Pinpoint the cell where the given text exists, returning its (X, Y) midpoint coordinate. 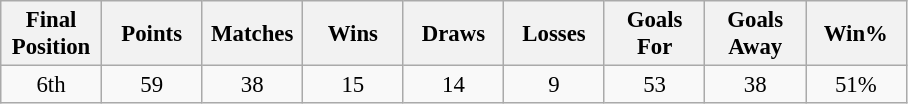
Goals Away (756, 34)
59 (152, 85)
Draws (454, 34)
Win% (856, 34)
15 (354, 85)
Matches (252, 34)
Goals For (654, 34)
6th (52, 85)
Losses (554, 34)
51% (856, 85)
Final Position (52, 34)
Wins (354, 34)
9 (554, 85)
Points (152, 34)
14 (454, 85)
53 (654, 85)
